Search for the cell housing the specified text and yield its [X, Y] center coordinate. 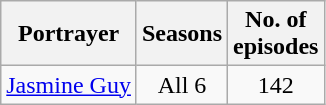
No. of episodes [276, 34]
Jasmine Guy [69, 85]
Seasons [182, 34]
All 6 [182, 85]
142 [276, 85]
Portrayer [69, 34]
